Determine the [x, y] coordinate at the center of the cell enclosing the given text.  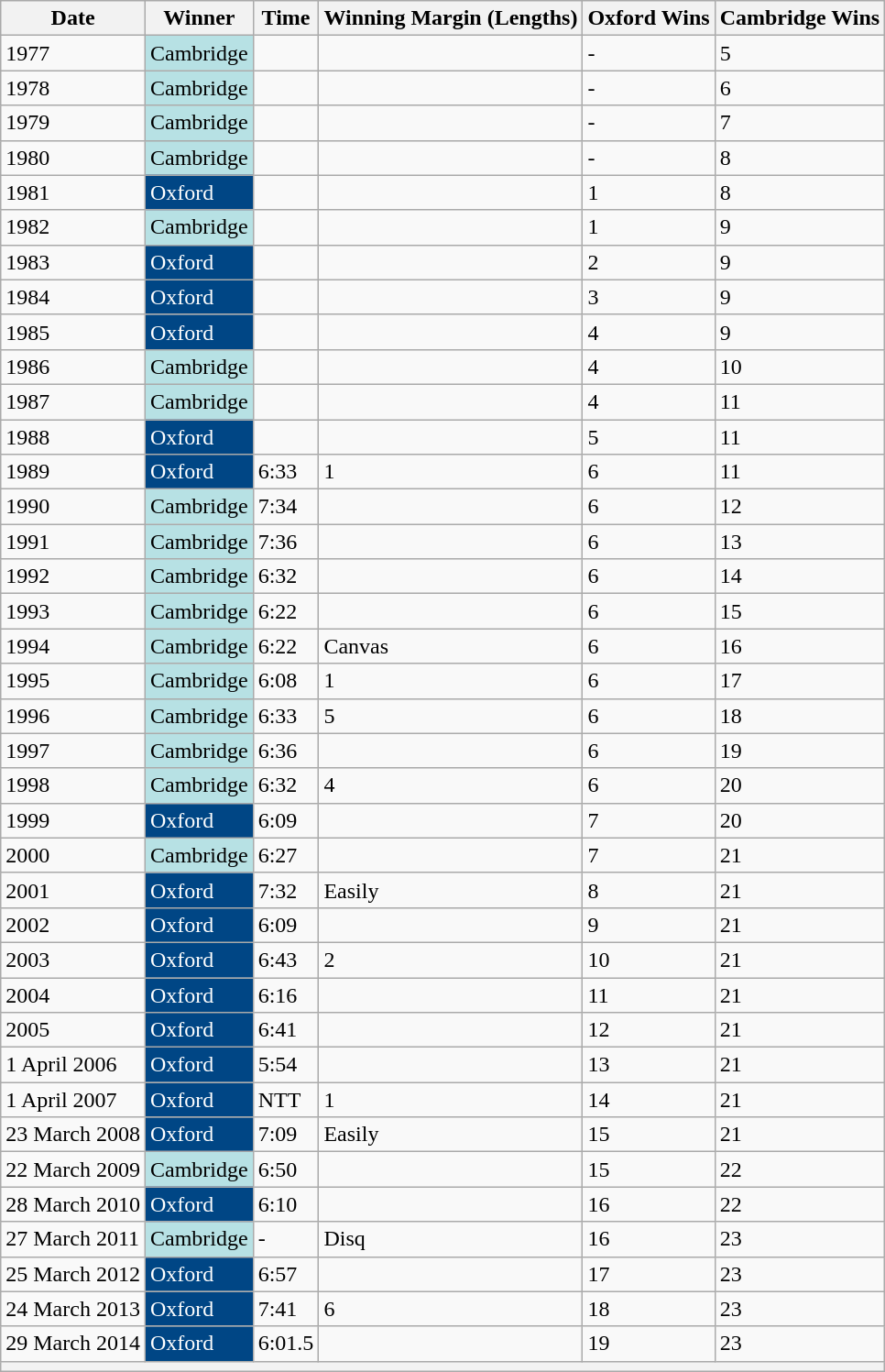
NTT [286, 1100]
Cambridge Wins [800, 18]
1989 [73, 472]
2002 [73, 925]
1979 [73, 123]
1992 [73, 576]
1 April 2007 [73, 1100]
5:54 [286, 1065]
Canvas [451, 646]
7:32 [286, 890]
Disq [451, 1239]
2004 [73, 994]
22 March 2009 [73, 1169]
1988 [73, 437]
1995 [73, 681]
1984 [73, 297]
23 March 2008 [73, 1135]
1994 [73, 646]
6:57 [286, 1274]
2001 [73, 890]
6:41 [286, 1030]
24 March 2013 [73, 1309]
6:01.5 [286, 1344]
1985 [73, 332]
3 [649, 297]
1996 [73, 716]
28 March 2010 [73, 1204]
Date [73, 18]
1990 [73, 507]
7:34 [286, 507]
1980 [73, 158]
1 April 2006 [73, 1065]
1978 [73, 88]
6:16 [286, 994]
2003 [73, 960]
1981 [73, 192]
2000 [73, 855]
Winner [199, 18]
6:43 [286, 960]
1977 [73, 53]
6:50 [286, 1169]
1983 [73, 262]
2005 [73, 1030]
1982 [73, 227]
1986 [73, 367]
6:36 [286, 751]
29 March 2014 [73, 1344]
1998 [73, 785]
7:09 [286, 1135]
1991 [73, 542]
7:36 [286, 542]
25 March 2012 [73, 1274]
27 March 2011 [73, 1239]
1993 [73, 611]
6:08 [286, 681]
6:27 [286, 855]
7:41 [286, 1309]
1997 [73, 751]
Time [286, 18]
6:10 [286, 1204]
Oxford Wins [649, 18]
1987 [73, 401]
1999 [73, 820]
Winning Margin (Lengths) [451, 18]
